Output the [x, y] coordinate of the center of the cell containing the given text.  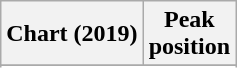
Peakposition [189, 34]
Chart (2019) [72, 34]
